Return [x, y] of the center of cell containing provided text 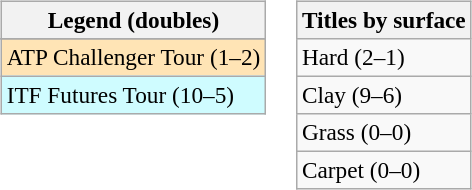
Carpet (0–0) [384, 171]
Titles by surface [384, 20]
ATP Challenger Tour (1–2) [133, 57]
Legend (doubles) [133, 20]
Grass (0–0) [384, 133]
Clay (9–6) [384, 95]
Hard (2–1) [384, 57]
ITF Futures Tour (10–5) [133, 95]
